For the text-containing cell, return its midpoint in [X, Y] coordinate format. 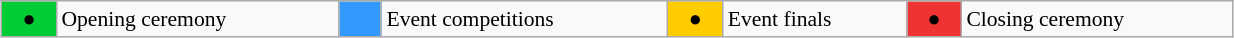
Event finals [815, 19]
Event competitions [524, 19]
Opening ceremony [198, 19]
Closing ceremony [1096, 19]
